Provide the (x, y) coordinate of the cell's center where the given text is located.  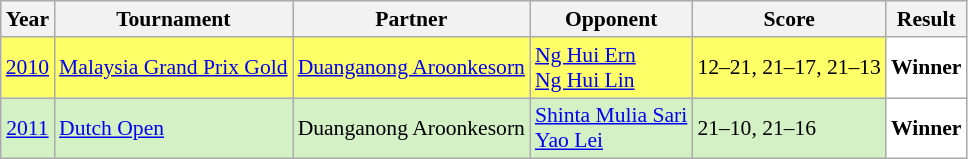
Shinta Mulia Sari Yao Lei (611, 128)
Year (28, 19)
21–10, 21–16 (789, 128)
Result (926, 19)
2010 (28, 68)
Ng Hui Ern Ng Hui Lin (611, 68)
Tournament (174, 19)
Opponent (611, 19)
Malaysia Grand Prix Gold (174, 68)
2011 (28, 128)
Score (789, 19)
Partner (412, 19)
12–21, 21–17, 21–13 (789, 68)
Dutch Open (174, 128)
